Determine the (x, y) coordinate at the center of the cell enclosing the given text.  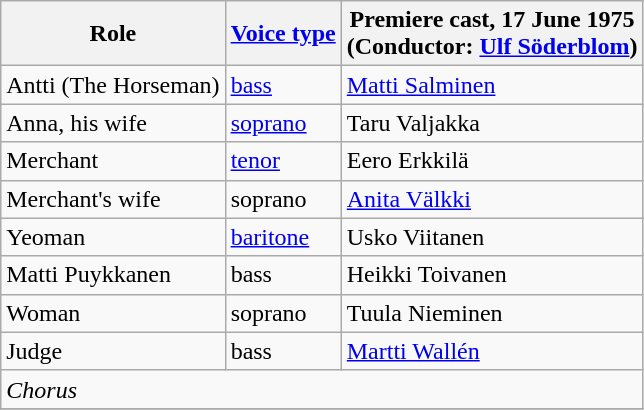
Merchant (113, 161)
baritone (283, 237)
Matti Puykkanen (113, 275)
Martti Wallén (492, 351)
Voice type (283, 34)
Taru Valjakka (492, 123)
Usko Viitanen (492, 237)
Merchant's wife (113, 199)
Heikki Toivanen (492, 275)
Chorus (322, 389)
Tuula Nieminen (492, 313)
Judge (113, 351)
Woman (113, 313)
tenor (283, 161)
Anita Välkki (492, 199)
Premiere cast, 17 June 1975(Conductor: Ulf Söderblom) (492, 34)
Antti (The Horseman) (113, 85)
Yeoman (113, 237)
Role (113, 34)
Matti Salminen (492, 85)
Anna, his wife (113, 123)
Eero Erkkilä (492, 161)
